Scan for the cell matching the given text and deliver its [X, Y] coordinate at center. 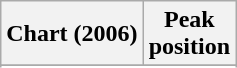
Peakposition [189, 34]
Chart (2006) [72, 34]
